Detect which cell encompasses the target text, then output its [X, Y] center coordinate. 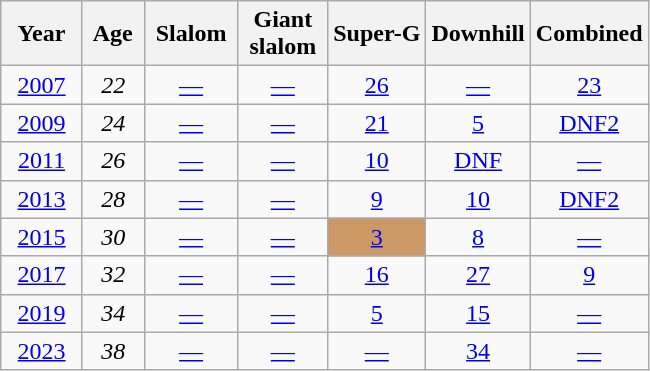
15 [478, 313]
Super-G [377, 34]
27 [478, 275]
2013 [42, 199]
2023 [42, 351]
28 [113, 199]
21 [377, 123]
38 [113, 351]
Age [113, 34]
2015 [42, 237]
32 [113, 275]
Year [42, 34]
2019 [42, 313]
Downhill [478, 34]
8 [478, 237]
3 [377, 237]
23 [589, 85]
16 [377, 275]
2007 [42, 85]
Combined [589, 34]
2011 [42, 161]
Giant slalom [283, 34]
2009 [42, 123]
DNF [478, 161]
22 [113, 85]
30 [113, 237]
2017 [42, 275]
Slalom [191, 34]
24 [113, 123]
